Search for the cell housing the specified text and yield its (x, y) center coordinate. 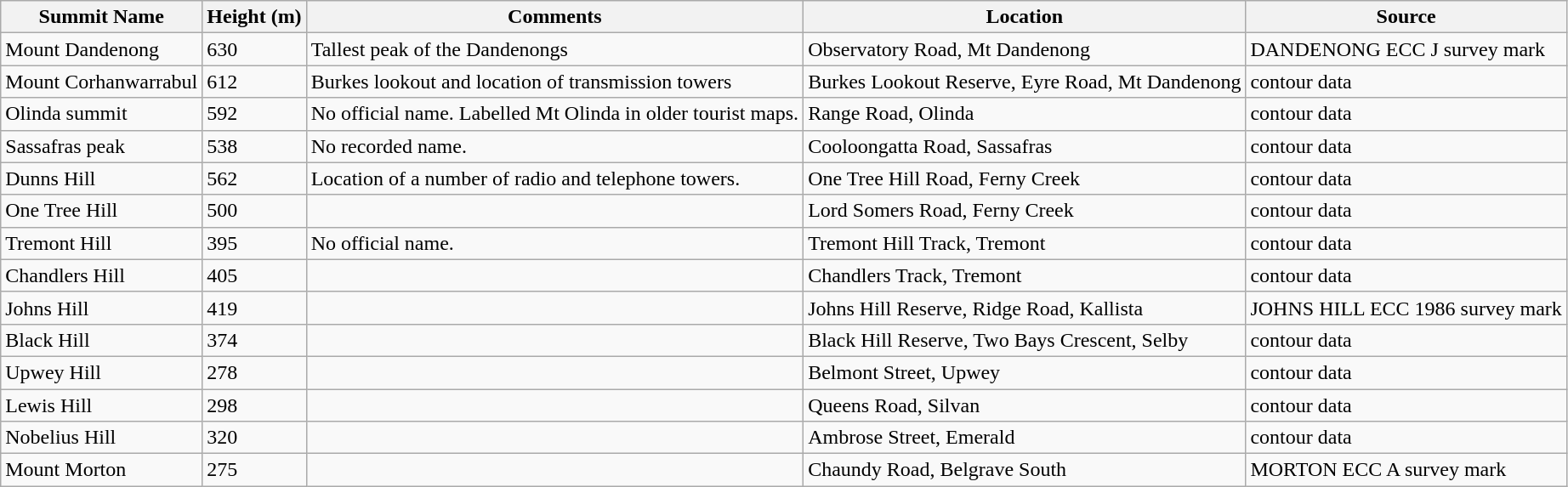
612 (254, 82)
Ambrose Street, Emerald (1025, 438)
Tremont Hill (102, 243)
No official name. Labelled Mt Olinda in older tourist maps. (554, 114)
Queens Road, Silvan (1025, 405)
MORTON ECC A survey mark (1406, 470)
538 (254, 146)
Belmont Street, Upwey (1025, 372)
Lewis Hill (102, 405)
Comments (554, 17)
Johns Hill (102, 308)
Cooloongatta Road, Sassafras (1025, 146)
Black Hill (102, 340)
JOHNS HILL ECC 1986 survey mark (1406, 308)
630 (254, 49)
No official name. (554, 243)
275 (254, 470)
Mount Dandenong (102, 49)
Upwey Hill (102, 372)
Johns Hill Reserve, Ridge Road, Kallista (1025, 308)
One Tree Hill (102, 211)
Tremont Hill Track, Tremont (1025, 243)
Chandlers Track, Tremont (1025, 275)
DANDENONG ECC J survey mark (1406, 49)
395 (254, 243)
Black Hill Reserve, Two Bays Crescent, Selby (1025, 340)
Chandlers Hill (102, 275)
Nobelius Hill (102, 438)
278 (254, 372)
Summit Name (102, 17)
One Tree Hill Road, Ferny Creek (1025, 178)
Location (1025, 17)
Mount Morton (102, 470)
405 (254, 275)
Sassafras peak (102, 146)
Lord Somers Road, Ferny Creek (1025, 211)
Burkes lookout and location of transmission towers (554, 82)
500 (254, 211)
298 (254, 405)
Dunns Hill (102, 178)
562 (254, 178)
Chaundy Road, Belgrave South (1025, 470)
374 (254, 340)
Source (1406, 17)
419 (254, 308)
Location of a number of radio and telephone towers. (554, 178)
Tallest peak of the Dandenongs (554, 49)
592 (254, 114)
320 (254, 438)
Burkes Lookout Reserve, Eyre Road, Mt Dandenong (1025, 82)
Range Road, Olinda (1025, 114)
Olinda summit (102, 114)
Observatory Road, Mt Dandenong (1025, 49)
Mount Corhanwarrabul (102, 82)
No recorded name. (554, 146)
Height (m) (254, 17)
